Scan for the cell matching the given text and deliver its [X, Y] coordinate at center. 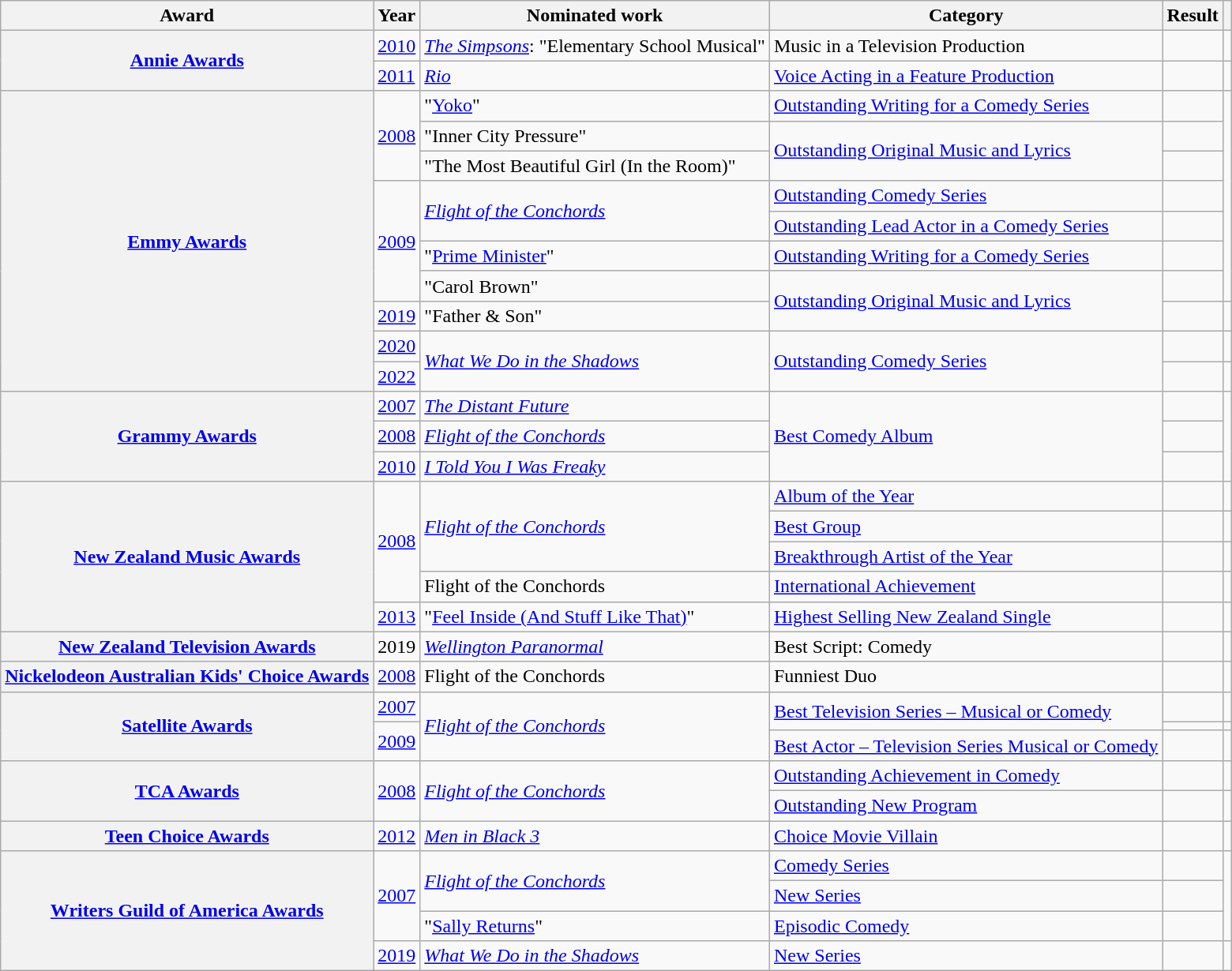
Choice Movie Villain [966, 836]
Nominated work [595, 16]
Nickelodeon Australian Kids' Choice Awards [187, 677]
Writers Guild of America Awards [187, 911]
Episodic Comedy [966, 926]
Teen Choice Awards [187, 836]
Satellite Awards [187, 726]
Best Television Series – Musical or Comedy [966, 710]
Voice Acting in a Feature Production [966, 76]
Annie Awards [187, 61]
The Simpsons: "Elementary School Musical" [595, 46]
"Feel Inside (And Stuff Like That)" [595, 617]
Category [966, 16]
"The Most Beautiful Girl (In the Room)" [595, 166]
Album of the Year [966, 497]
Outstanding New Program [966, 805]
2022 [396, 377]
New Zealand Television Awards [187, 647]
Result [1193, 16]
New Zealand Music Awards [187, 557]
"Yoko" [595, 106]
Outstanding Lead Actor in a Comedy Series [966, 226]
"Inner City Pressure" [595, 136]
Best Actor – Television Series Musical or Comedy [966, 745]
Emmy Awards [187, 242]
Best Script: Comedy [966, 647]
Breakthrough Artist of the Year [966, 557]
Highest Selling New Zealand Single [966, 617]
Wellington Paranormal [595, 647]
"Prime Minister" [595, 256]
2011 [396, 76]
I Told You I Was Freaky [595, 467]
TCA Awards [187, 790]
Music in a Television Production [966, 46]
"Sally Returns" [595, 926]
Outstanding Achievement in Comedy [966, 775]
Rio [595, 76]
Award [187, 16]
Men in Black 3 [595, 836]
Comedy Series [966, 866]
Best Comedy Album [966, 437]
The Distant Future [595, 407]
"Father & Son" [595, 316]
Year [396, 16]
International Achievement [966, 587]
2012 [396, 836]
Funniest Duo [966, 677]
Best Group [966, 527]
2020 [396, 346]
"Carol Brown" [595, 286]
2013 [396, 617]
Grammy Awards [187, 437]
